Locate the cell with the specified text and output its (X, Y) center coordinate. 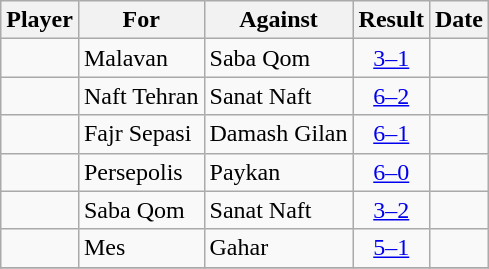
Mes (141, 248)
Fajr Sepasi (141, 134)
Against (278, 20)
6–2 (391, 96)
Date (458, 20)
Result (391, 20)
3–2 (391, 210)
Naft Tehran (141, 96)
Gahar (278, 248)
Player (40, 20)
Damash Gilan (278, 134)
Paykan (278, 172)
For (141, 20)
6–1 (391, 134)
5–1 (391, 248)
3–1 (391, 58)
Malavan (141, 58)
Persepolis (141, 172)
6–0 (391, 172)
